From the cell containing the given text, extract its center point as [x, y] coordinate. 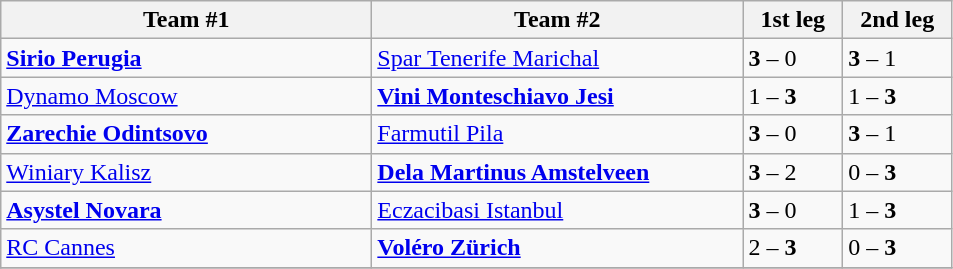
2 – 3 [793, 248]
1st leg [793, 20]
Team #2 [558, 20]
Eczacibasi Istanbul [558, 210]
3 – 2 [793, 172]
Asystel Novara [186, 210]
Zarechie Odintsovo [186, 134]
Dela Martinus Amstelveen [558, 172]
Winiary Kalisz [186, 172]
2nd leg [898, 20]
Farmutil Pila [558, 134]
Dynamo Moscow [186, 96]
RC Cannes [186, 248]
Team #1 [186, 20]
Spar Tenerife Marichal [558, 58]
Sirio Perugia [186, 58]
Vini Monteschiavo Jesi [558, 96]
Voléro Zürich [558, 248]
